Identify which cell holds the provided text, then report its (x, y) central coordinate. 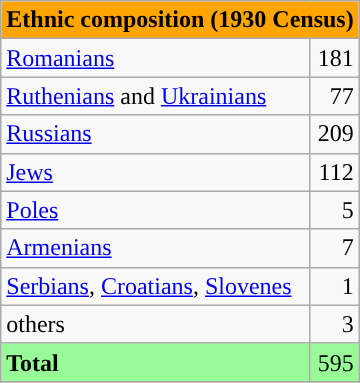
Poles (156, 210)
Ruthenians and Ukrainians (156, 96)
Romanians (156, 58)
77 (334, 96)
others (156, 324)
209 (334, 134)
112 (334, 172)
Russians (156, 134)
595 (334, 362)
7 (334, 248)
Serbians, Croatians, Slovenes (156, 286)
5 (334, 210)
Ethnic composition (1930 Census) (180, 20)
1 (334, 286)
3 (334, 324)
Jews (156, 172)
Armenians (156, 248)
181 (334, 58)
Total (156, 362)
